Return the (X, Y) coordinate for the center point of the cell that contains the specified text.  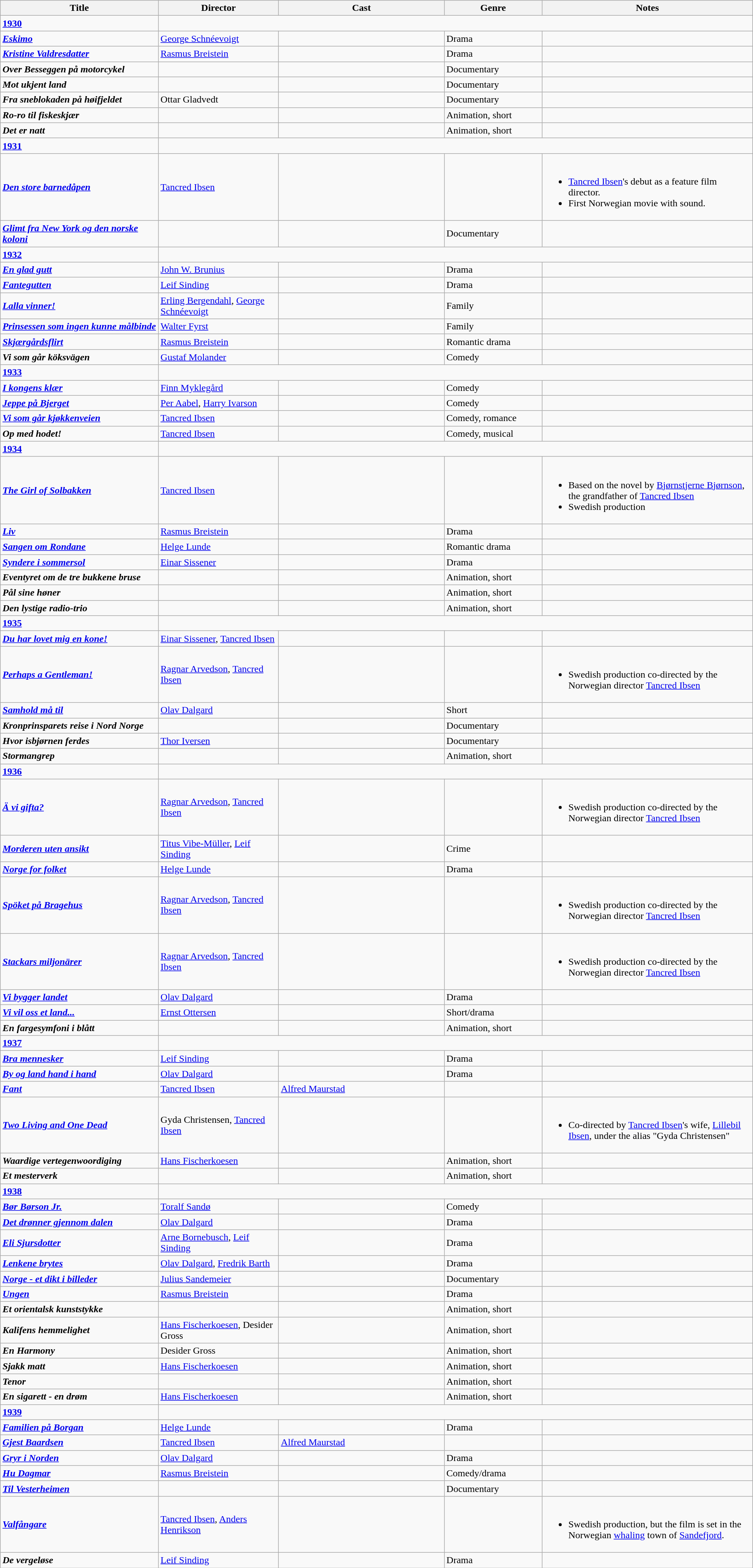
1939 (80, 1412)
Lalla vinner! (80, 306)
Crime (493, 849)
1930 (80, 23)
Familien på Borgan (80, 1427)
Norge for folket (80, 869)
Eli Sjursdotter (80, 1243)
Title (80, 8)
Fantegutten (80, 285)
Op med hodet! (80, 434)
Bør Børson Jr. (80, 1206)
Over Besseggen på motorcykel (80, 69)
Den lystige radio-trio (80, 608)
Eventyret om de tre bukkene bruse (80, 577)
Lenkene brytes (80, 1263)
Perhaps a Gentleman! (80, 674)
Einar Sissener (219, 562)
Ä vi gifta? (80, 807)
Julius Sandemeier (219, 1278)
Based on the novel by Bjørnstjerne Bjørnson, the grandfather of Tancred IbsenSwedish production (647, 490)
Gustaf Molander (219, 357)
Gyda Christensen, Tancred Ibsen (219, 1125)
Comedy, musical (493, 434)
Director (219, 8)
Ernst Ottersen (219, 1013)
Stormangrep (80, 756)
Short/drama (493, 1013)
Ottar Gladvedt (219, 100)
Samhold må til (80, 710)
1938 (80, 1191)
Titus Vibe-Müller, Leif Sinding (219, 849)
Vi som går köksvägen (80, 357)
Waardige vertegenwoordiging (80, 1161)
Prinsessen som ingen kunne målbinde (80, 327)
Liv (80, 531)
Bra mennesker (80, 1058)
En sigarett - en drøm (80, 1397)
Short (493, 710)
Gjest Baardsen (80, 1443)
Ro-ro til fiskeskjær (80, 115)
Tancred Ibsen's debut as a feature film director.First Norwegian movie with sound. (647, 187)
Spöket på Bragehus (80, 905)
Vi som går kjøkkenveien (80, 418)
Til Vesterheimen (80, 1488)
Skjærgårdsflirt (80, 342)
Fant (80, 1089)
Du har lovet mig en kone! (80, 639)
Tancred Ibsen, Anders Henrikson (219, 1524)
1931 (80, 146)
En glad gutt (80, 270)
1933 (80, 372)
Pål sine høner (80, 593)
Den store barnedåpen (80, 187)
Tenor (80, 1381)
Morderen uten ansikt (80, 849)
By og land hand i hand (80, 1074)
Kronprinsparets reise i Nord Norge (80, 725)
Walter Fyrst (219, 327)
1934 (80, 449)
Sangen om Rondane (80, 547)
Eskimo (80, 39)
1937 (80, 1043)
Hvor isbjørnen ferdes (80, 741)
Mot ukjent land (80, 84)
De vergeløse (80, 1560)
The Girl of Solbakken (80, 490)
En Harmony (80, 1351)
Vi bygger landet (80, 997)
En fargesymfoni i blått (80, 1028)
Sjakk matt (80, 1366)
Syndere i sommersol (80, 562)
Olav Dalgard, Fredrik Barth (219, 1263)
John W. Brunius (219, 270)
1932 (80, 255)
Glimt fra New York og den norske koloni (80, 233)
Thor Iversen (219, 741)
Fra sneblokaden på høifjeldet (80, 100)
Hans Fischerkoesen, Desider Gross (219, 1330)
Genre (493, 8)
Kalifens hemmelighet (80, 1330)
Toralf Sandø (219, 1206)
Kristine Valdresdatter (80, 54)
Hu Dagmar (80, 1473)
Et orientalsk kunststykke (80, 1309)
Desider Gross (219, 1351)
Notes (647, 8)
Ungen (80, 1294)
Et mesterverk (80, 1176)
Norge - et dikt i billeder (80, 1278)
Det er natt (80, 130)
Finn Myklegård (219, 388)
Erling Bergendahl, George Schnéevoigt (219, 306)
Gryr i Norden (80, 1458)
Comedy, romance (493, 418)
Vi vil oss et land... (80, 1013)
Jeppe på Bjerget (80, 403)
Stackars miljonärer (80, 961)
Einar Sissener, Tancred Ibsen (219, 639)
Swedish production, but the film is set in the Norwegian whaling town of Sandefjord. (647, 1524)
Per Aabel, Harry Ivarson (219, 403)
1935 (80, 623)
Co-directed by Tancred Ibsen's wife, Lillebil Ibsen, under the alias "Gyda Christensen" (647, 1125)
Comedy/drama (493, 1473)
Cast (361, 8)
Det drønner gjennom dalen (80, 1222)
1936 (80, 771)
George Schnéevoigt (219, 39)
Valfångare (80, 1524)
Two Living and One Dead (80, 1125)
I kongens klær (80, 388)
Arne Bornebusch, Leif Sinding (219, 1243)
